Determine the (X, Y) coordinate at the center of the cell enclosing the given text.  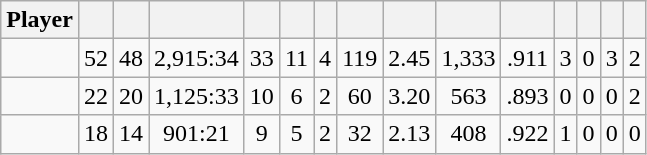
6 (296, 96)
4 (326, 58)
48 (132, 58)
3.20 (410, 96)
11 (296, 58)
60 (360, 96)
22 (96, 96)
32 (360, 134)
2.45 (410, 58)
2.13 (410, 134)
14 (132, 134)
52 (96, 58)
2,915:34 (197, 58)
119 (360, 58)
1,333 (468, 58)
563 (468, 96)
901:21 (197, 134)
.893 (528, 96)
10 (262, 96)
5 (296, 134)
.911 (528, 58)
33 (262, 58)
408 (468, 134)
Player (40, 20)
18 (96, 134)
1 (566, 134)
.922 (528, 134)
9 (262, 134)
1,125:33 (197, 96)
20 (132, 96)
